For the text-containing cell, return its midpoint in (x, y) coordinate format. 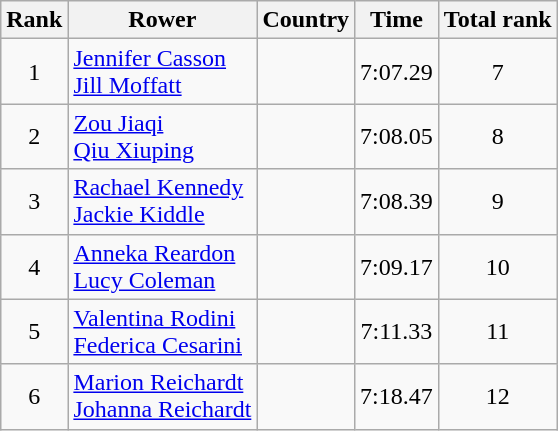
7:18.47 (397, 396)
Rower (162, 20)
Time (397, 20)
7:11.33 (397, 332)
Marion ReichardtJohanna Reichardt (162, 396)
Jennifer CassonJill Moffatt (162, 72)
4 (34, 266)
2 (34, 136)
Rachael KennedyJackie Kiddle (162, 202)
Country (306, 20)
1 (34, 72)
9 (498, 202)
12 (498, 396)
7:08.05 (397, 136)
Anneka ReardonLucy Coleman (162, 266)
Total rank (498, 20)
3 (34, 202)
7:07.29 (397, 72)
7:08.39 (397, 202)
6 (34, 396)
8 (498, 136)
Zou JiaqiQiu Xiuping (162, 136)
7 (498, 72)
11 (498, 332)
10 (498, 266)
Rank (34, 20)
7:09.17 (397, 266)
Valentina RodiniFederica Cesarini (162, 332)
5 (34, 332)
